Locate the cell with the specified text and output its [x, y] center coordinate. 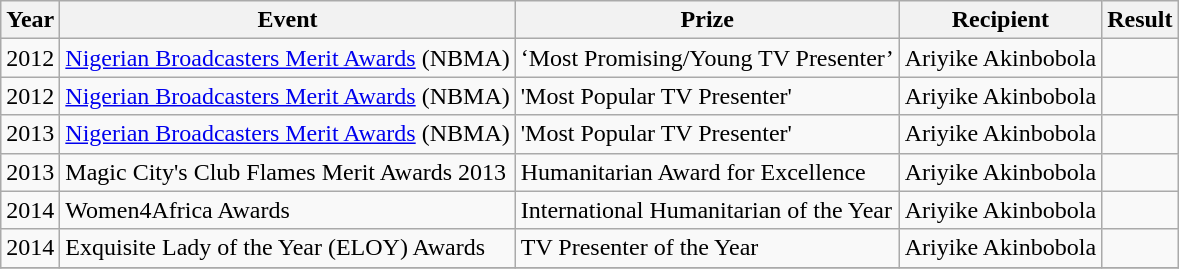
Exquisite Lady of the Year (ELOY) Awards [288, 248]
Magic City's Club Flames Merit Awards 2013 [288, 172]
Women4Africa Awards [288, 210]
‘Most Promising/Young TV Presenter’ [707, 58]
Prize [707, 20]
Recipient [1000, 20]
Humanitarian Award for Excellence [707, 172]
TV Presenter of the Year [707, 248]
Result [1140, 20]
Year [30, 20]
Event [288, 20]
International Humanitarian of the Year [707, 210]
